Locate the cell with the specified text and output its [x, y] center coordinate. 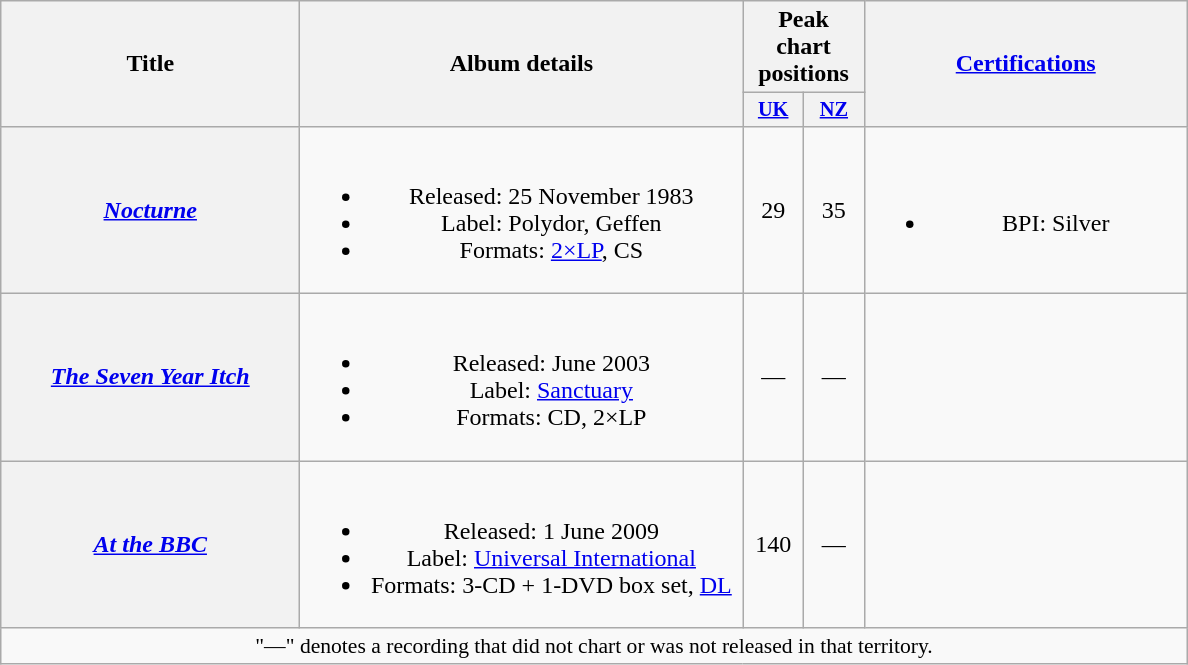
BPI: Silver [1026, 210]
Released: June 2003Label: SanctuaryFormats: CD, 2×LP [522, 378]
35 [834, 210]
"—" denotes a recording that did not chart or was not released in that territory. [594, 646]
Nocturne [150, 210]
UK [774, 110]
29 [774, 210]
Certifications [1026, 64]
Peak chart positions [804, 47]
At the BBC [150, 544]
The Seven Year Itch [150, 378]
Released: 25 November 1983Label: Polydor, GeffenFormats: 2×LP, CS [522, 210]
Album details [522, 64]
Title [150, 64]
Released: 1 June 2009Label: Universal InternationalFormats: 3-CD + 1-DVD box set, DL [522, 544]
140 [774, 544]
NZ [834, 110]
